Scan for the cell matching the given text and deliver its (X, Y) coordinate at center. 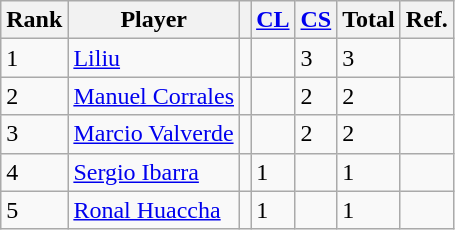
CS (316, 20)
CL (273, 20)
Marcio Valverde (154, 134)
Total (369, 20)
Sergio Ibarra (154, 172)
5 (34, 210)
4 (34, 172)
Player (154, 20)
Rank (34, 20)
Manuel Corrales (154, 96)
Ref. (426, 20)
Ronal Huaccha (154, 210)
Liliu (154, 58)
